Scan for the cell matching the given text and deliver its (x, y) coordinate at center. 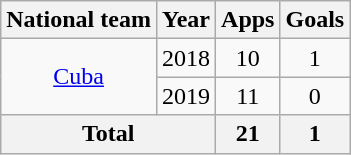
0 (315, 96)
10 (248, 58)
Apps (248, 20)
2019 (186, 96)
2018 (186, 58)
Cuba (79, 77)
National team (79, 20)
Total (108, 134)
Goals (315, 20)
Year (186, 20)
21 (248, 134)
11 (248, 96)
